Detect which cell encompasses the target text, then output its [x, y] center coordinate. 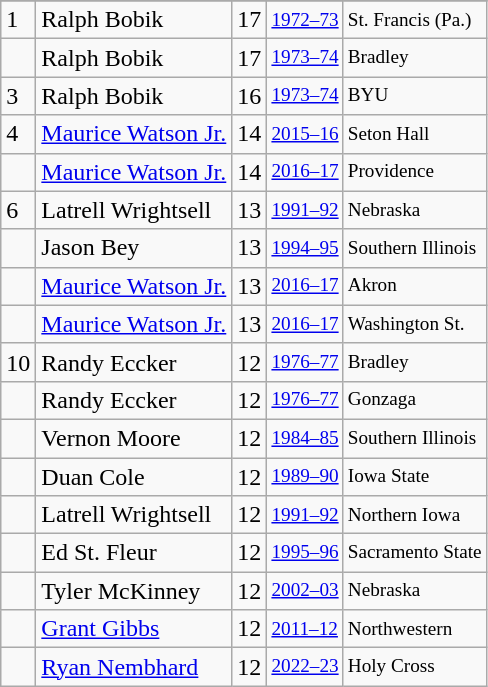
1989–90 [305, 477]
2015–16 [305, 134]
6 [18, 210]
3 [18, 96]
1984–85 [305, 438]
Seton Hall [414, 134]
1972–73 [305, 20]
2011–12 [305, 629]
Northwestern [414, 629]
4 [18, 134]
Washington St. [414, 324]
2002–03 [305, 591]
Northern Iowa [414, 515]
Tyler McKinney [134, 591]
1 [18, 20]
Ryan Nembhard [134, 667]
Ed St. Fleur [134, 553]
St. Francis (Pa.) [414, 20]
Providence [414, 172]
Grant Gibbs [134, 629]
Holy Cross [414, 667]
Iowa State [414, 477]
Akron [414, 286]
Jason Bey [134, 248]
Duan Cole [134, 477]
BYU [414, 96]
Vernon Moore [134, 438]
1995–96 [305, 553]
2022–23 [305, 667]
Gonzaga [414, 400]
10 [18, 362]
Sacramento State [414, 553]
1994–95 [305, 248]
16 [250, 96]
